Pinpoint the cell where the given text exists, returning its (X, Y) midpoint coordinate. 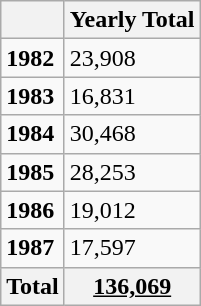
1986 (33, 210)
1983 (33, 96)
Yearly Total (132, 20)
1987 (33, 248)
1984 (33, 134)
16,831 (132, 96)
19,012 (132, 210)
136,069 (132, 286)
28,253 (132, 172)
Total (33, 286)
1982 (33, 58)
23,908 (132, 58)
30,468 (132, 134)
17,597 (132, 248)
1985 (33, 172)
